Return [x, y] of the center of cell containing provided text 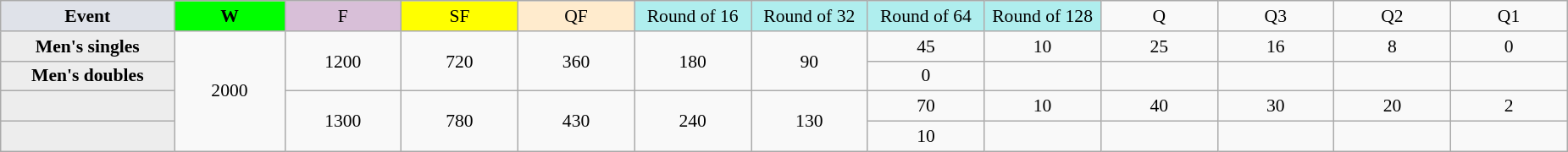
90 [809, 61]
780 [460, 122]
240 [693, 122]
Q3 [1276, 16]
20 [1393, 106]
1200 [343, 61]
1300 [343, 122]
2 [1509, 106]
SF [460, 16]
W [230, 16]
8 [1393, 46]
QF [576, 16]
45 [926, 46]
30 [1276, 106]
Event [88, 16]
Round of 64 [926, 16]
430 [576, 122]
70 [926, 106]
16 [1276, 46]
Q [1159, 16]
Q1 [1509, 16]
130 [809, 122]
2000 [230, 91]
Round of 128 [1043, 16]
720 [460, 61]
Round of 32 [809, 16]
180 [693, 61]
Q2 [1393, 16]
F [343, 16]
Men's singles [88, 46]
Men's doubles [88, 76]
25 [1159, 46]
360 [576, 61]
Round of 16 [693, 16]
40 [1159, 106]
